Identify which cell holds the provided text, then report its [x, y] central coordinate. 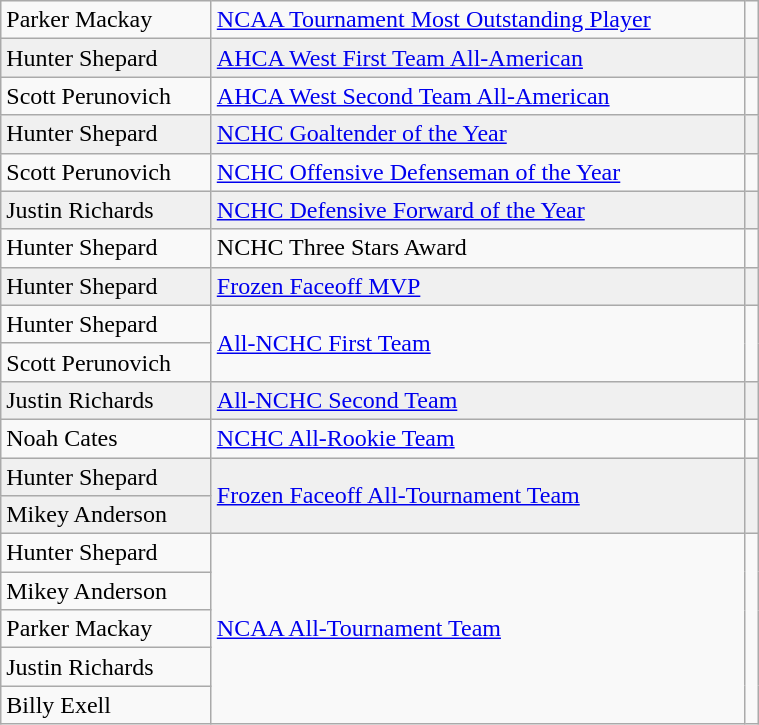
NCAA All-Tournament Team [478, 629]
AHCA West Second Team All-American [478, 96]
Noah Cates [106, 438]
NCHC Three Stars Award [478, 248]
All-NCHC Second Team [478, 400]
NCHC Offensive Defenseman of the Year [478, 172]
AHCA West First Team All-American [478, 58]
NCHC All-Rookie Team [478, 438]
Frozen Faceoff All-Tournament Team [478, 496]
Billy Exell [106, 705]
NCAA Tournament Most Outstanding Player [478, 20]
All-NCHC First Team [478, 343]
NCHC Defensive Forward of the Year [478, 210]
NCHC Goaltender of the Year [478, 134]
Frozen Faceoff MVP [478, 286]
